Identify which cell holds the provided text, then report its [x, y] central coordinate. 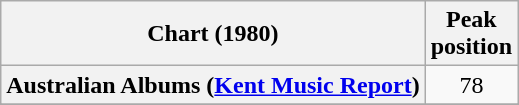
Australian Albums (Kent Music Report) [213, 85]
Chart (1980) [213, 34]
78 [471, 85]
Peakposition [471, 34]
